Capture the cell that displays the provided text and extract its (x, y) central coordinate. 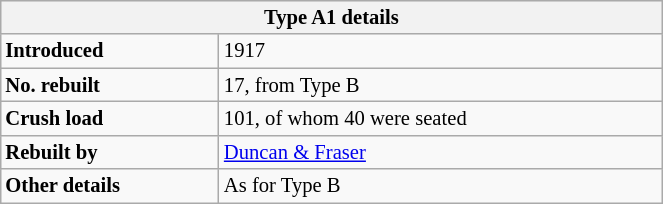
Crush load (110, 119)
Other details (110, 186)
No. rebuilt (110, 85)
Type A1 details (331, 17)
101, of whom 40 were seated (440, 119)
1917 (440, 51)
Introduced (110, 51)
As for Type B (440, 186)
17, from Type B (440, 85)
Rebuilt by (110, 152)
Duncan & Fraser (440, 152)
